Return (X, Y) of the center of cell containing provided text 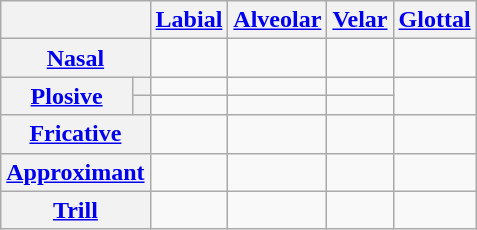
Velar (360, 20)
Trill (76, 210)
Fricative (76, 134)
Alveolar (278, 20)
Approximant (76, 172)
Plosive (67, 96)
Labial (189, 20)
Nasal (76, 58)
Glottal (434, 20)
